Identify which cell holds the provided text, then report its [x, y] central coordinate. 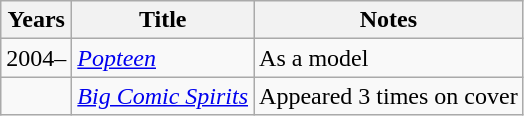
Notes [389, 20]
Appeared 3 times on cover [389, 96]
Title [163, 20]
Big Comic Spirits [163, 96]
2004– [36, 58]
Popteen [163, 58]
As a model [389, 58]
Years [36, 20]
